Output the (X, Y) coordinate of the center of the cell containing the given text.  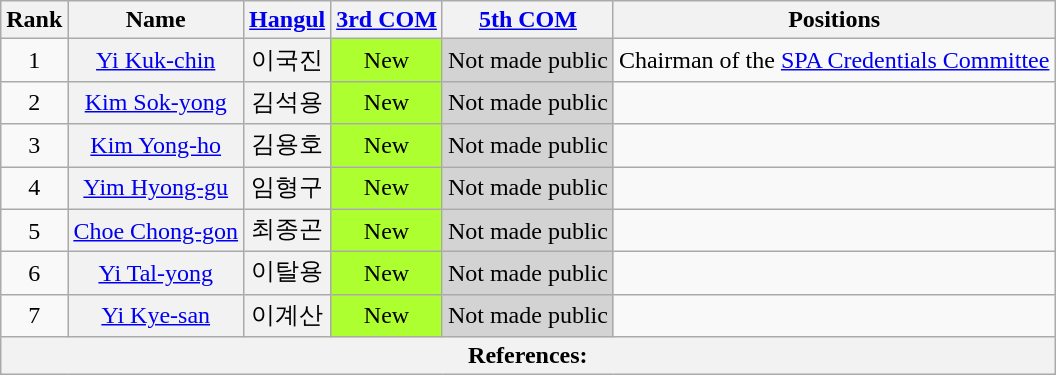
7 (34, 316)
2 (34, 102)
이탈용 (288, 274)
6 (34, 274)
이국진 (288, 60)
5th COM (528, 20)
References: (528, 356)
Name (156, 20)
임형구 (288, 188)
Choe Chong-gon (156, 230)
4 (34, 188)
3 (34, 146)
김석용 (288, 102)
Kim Yong-ho (156, 146)
5 (34, 230)
이계산 (288, 316)
Yi Kye-san (156, 316)
Positions (834, 20)
Yi Kuk-chin (156, 60)
Yim Hyong-gu (156, 188)
Kim Sok-yong (156, 102)
김용호 (288, 146)
Yi Tal-yong (156, 274)
Hangul (288, 20)
3rd COM (387, 20)
Chairman of the SPA Credentials Committee (834, 60)
1 (34, 60)
최종곤 (288, 230)
Rank (34, 20)
